Return the (x, y) coordinate for the center point of the cell that contains the specified text.  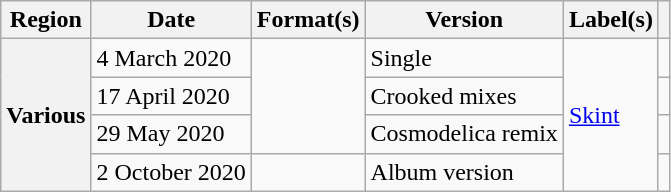
Album version (464, 172)
Date (171, 20)
Region (46, 20)
2 October 2020 (171, 172)
Cosmodelica remix (464, 134)
Various (46, 115)
4 March 2020 (171, 58)
Skint (610, 115)
Label(s) (610, 20)
29 May 2020 (171, 134)
Crooked mixes (464, 96)
Single (464, 58)
Version (464, 20)
Format(s) (308, 20)
17 April 2020 (171, 96)
